Capture the cell that displays the provided text and extract its (x, y) central coordinate. 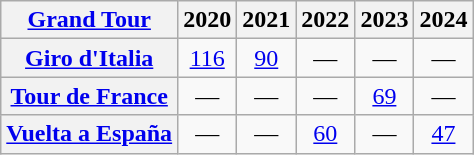
Grand Tour (90, 20)
69 (384, 96)
116 (208, 58)
90 (266, 58)
Tour de France (90, 96)
2021 (266, 20)
2024 (444, 20)
Vuelta a España (90, 134)
60 (326, 134)
2020 (208, 20)
47 (444, 134)
2022 (326, 20)
2023 (384, 20)
Giro d'Italia (90, 58)
